Scan for the cell matching the given text and deliver its (x, y) coordinate at center. 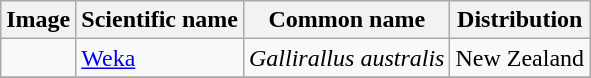
Weka (160, 58)
Gallirallus australis (346, 58)
Image (38, 20)
Scientific name (160, 20)
New Zealand (520, 58)
Common name (346, 20)
Distribution (520, 20)
